Return the [x, y] coordinate for the center point of the cell that contains the specified text.  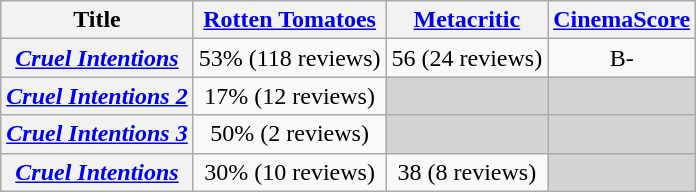
B- [622, 58]
17% (12 reviews) [290, 96]
CinemaScore [622, 20]
Title [97, 20]
Metacritic [467, 20]
56 (24 reviews) [467, 58]
Cruel Intentions 3 [97, 134]
53% (118 reviews) [290, 58]
30% (10 reviews) [290, 172]
50% (2 reviews) [290, 134]
Cruel Intentions 2 [97, 96]
38 (8 reviews) [467, 172]
Rotten Tomatoes [290, 20]
